Detect which cell encompasses the target text, then output its (x, y) center coordinate. 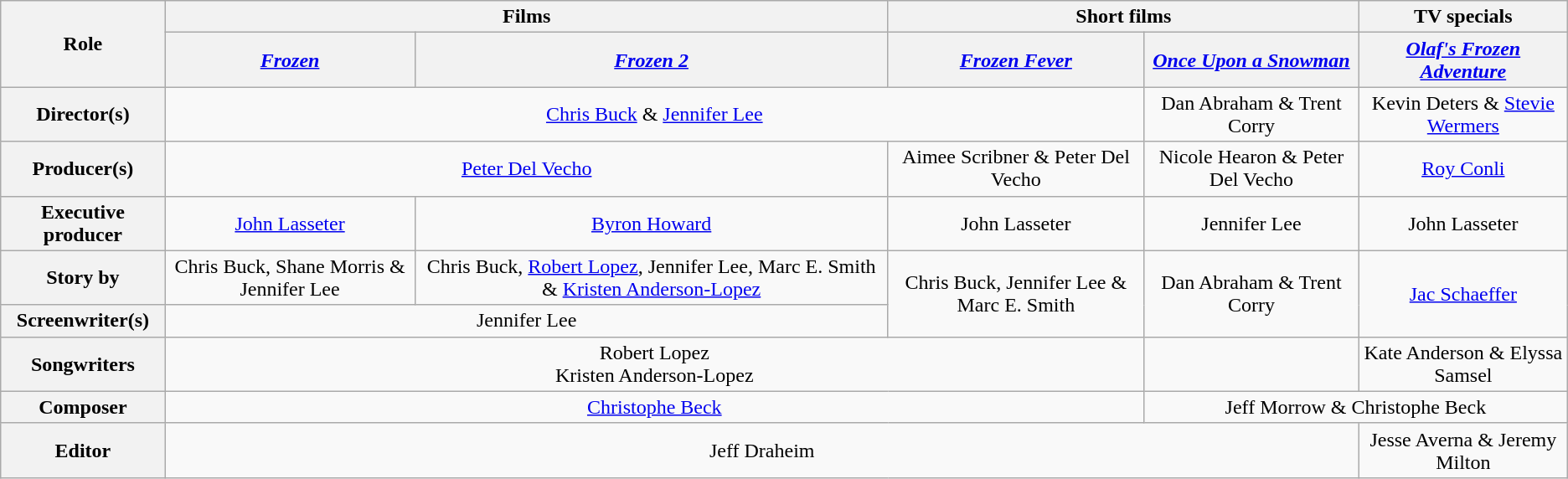
Nicole Hearon & Peter Del Vecho (1251, 169)
Director(s) (83, 114)
Byron Howard (652, 223)
Chris Buck & Jennifer Lee (654, 114)
Screenwriter(s) (83, 321)
Short films (1123, 17)
Kevin Deters & Stevie Wermers (1462, 114)
Story by (83, 278)
Olaf's Frozen Adventure (1462, 60)
Aimee Scribner & Peter Del Vecho (1015, 169)
Christophe Beck (654, 407)
Chris Buck, Jennifer Lee & Marc E. Smith (1015, 293)
Editor (83, 451)
Songwriters (83, 363)
Producer(s) (83, 169)
Chris Buck, Robert Lopez, Jennifer Lee, Marc E. Smith & Kristen Anderson-Lopez (652, 278)
Frozen Fever (1015, 60)
Chris Buck, Shane Morris & Jennifer Lee (290, 278)
Frozen (290, 60)
Jeff Morrow & Christophe Beck (1355, 407)
Robert Lopez Kristen Anderson-Lopez (654, 363)
Role (83, 44)
Peter Del Vecho (526, 169)
Frozen 2 (652, 60)
Executive producer (83, 223)
Films (526, 17)
Jeff Draheim (762, 451)
TV specials (1462, 17)
Jac Schaeffer (1462, 293)
Kate Anderson & Elyssa Samsel (1462, 363)
Jesse Averna & Jeremy Milton (1462, 451)
Roy Conli (1462, 169)
Composer (83, 407)
Once Upon a Snowman (1251, 60)
